For the text-containing cell, return its midpoint in (x, y) coordinate format. 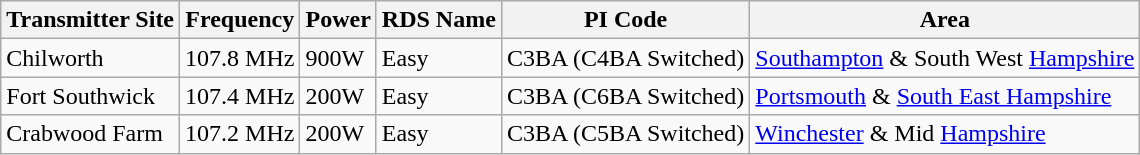
PI Code (625, 20)
Power (338, 20)
Frequency (240, 20)
107.8 MHz (240, 58)
C3BA (C4BA Switched) (625, 58)
Area (945, 20)
Fort Southwick (90, 96)
107.4 MHz (240, 96)
900W (338, 58)
Winchester & Mid Hampshire (945, 134)
C3BA (C5BA Switched) (625, 134)
107.2 MHz (240, 134)
Transmitter Site (90, 20)
C3BA (C6BA Switched) (625, 96)
Chilworth (90, 58)
Southampton & South West Hampshire (945, 58)
RDS Name (438, 20)
Crabwood Farm (90, 134)
Portsmouth & South East Hampshire (945, 96)
